Extract the [X, Y] coordinate from the center of the cell holding the provided text.  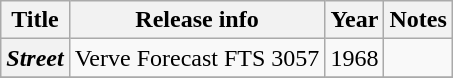
Year [354, 20]
1968 [354, 58]
Notes [418, 20]
Release info [197, 20]
Title [35, 20]
Street [35, 58]
Verve Forecast FTS 3057 [197, 58]
